Return [x, y] of the center of cell containing provided text 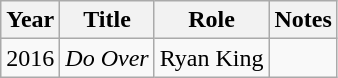
Role [212, 20]
Do Over [107, 58]
Notes [303, 20]
Year [30, 20]
Ryan King [212, 58]
Title [107, 20]
2016 [30, 58]
